From the cell containing the given text, extract its center point as [x, y] coordinate. 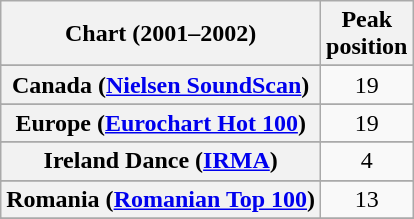
Ireland Dance (IRMA) [161, 161]
Peakposition [367, 34]
4 [367, 161]
Romania (Romanian Top 100) [161, 199]
Canada (Nielsen SoundScan) [161, 85]
Europe (Eurochart Hot 100) [161, 123]
Chart (2001–2002) [161, 34]
13 [367, 199]
